From the cell containing the given text, extract its center point as [X, Y] coordinate. 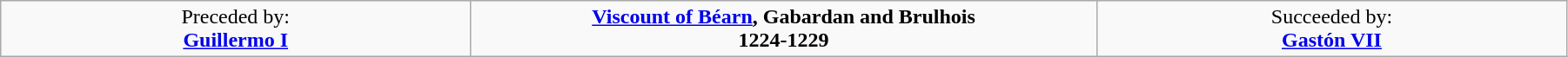
Succeeded by:Gastón VII [1332, 29]
Preceded by:Guillermo I [236, 29]
Viscount of Béarn, Gabardan and Brulhois1224-1229 [784, 29]
